Capture the cell that displays the provided text and extract its [x, y] central coordinate. 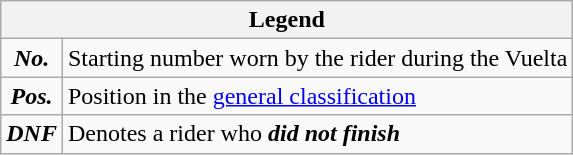
Pos. [32, 96]
DNF [32, 134]
Legend [287, 20]
Position in the general classification [317, 96]
Starting number worn by the rider during the Vuelta [317, 58]
Denotes a rider who did not finish [317, 134]
No. [32, 58]
